From the cell containing the given text, extract its center point as (x, y) coordinate. 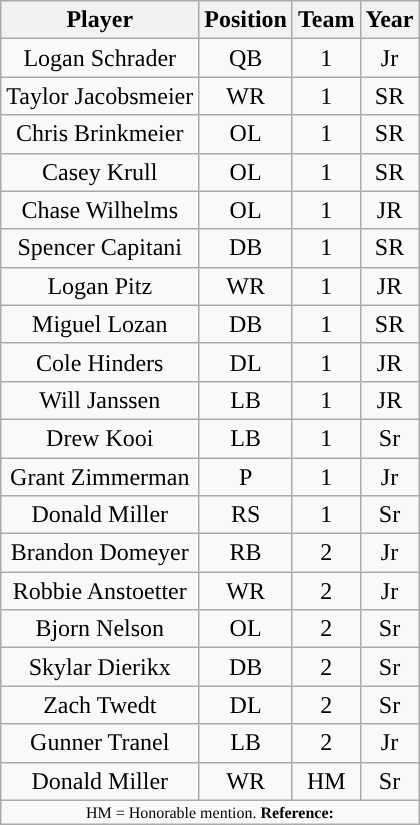
Chris Brinkmeier (100, 134)
Player (100, 20)
Logan Schrader (100, 58)
P (246, 477)
Chase Wilhelms (100, 210)
Drew Kooi (100, 438)
Taylor Jacobsmeier (100, 96)
Brandon Domeyer (100, 553)
Position (246, 20)
QB (246, 58)
Year (390, 20)
RB (246, 553)
Casey Krull (100, 172)
RS (246, 515)
Skylar Dierikx (100, 667)
Cole Hinders (100, 362)
Zach Twedt (100, 705)
Grant Zimmerman (100, 477)
Bjorn Nelson (100, 629)
Miguel Lozan (100, 324)
Spencer Capitani (100, 248)
Robbie Anstoetter (100, 591)
Logan Pitz (100, 286)
HM (326, 781)
Will Janssen (100, 400)
Team (326, 20)
Gunner Tranel (100, 743)
HM = Honorable mention. Reference: (210, 812)
